Locate the cell with the specified text and output its [X, Y] center coordinate. 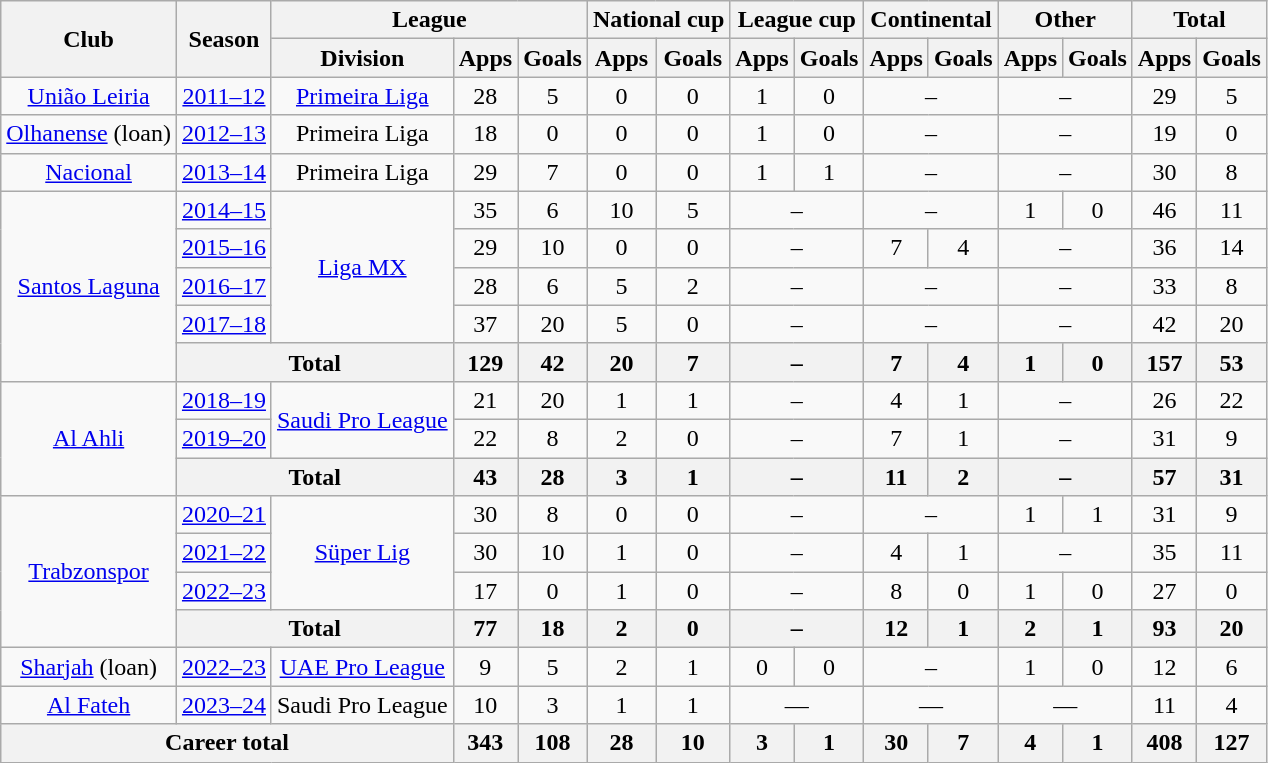
26 [1164, 400]
36 [1164, 248]
77 [485, 629]
Trabzonspor [89, 572]
343 [485, 743]
37 [485, 324]
Süper Lig [362, 553]
Continental [931, 20]
46 [1164, 210]
2018–19 [224, 400]
2020–21 [224, 515]
Sharjah (loan) [89, 667]
93 [1164, 629]
2013–14 [224, 172]
Season [224, 39]
127 [1232, 743]
2016–17 [224, 286]
21 [485, 400]
UAE Pro League [362, 667]
Nacional [89, 172]
2021–22 [224, 553]
League [429, 20]
Al Ahli [89, 438]
57 [1164, 477]
Al Fateh [89, 705]
17 [485, 591]
53 [1232, 362]
43 [485, 477]
108 [553, 743]
157 [1164, 362]
2015–16 [224, 248]
27 [1164, 591]
2014–15 [224, 210]
2019–20 [224, 438]
2023–24 [224, 705]
Other [1065, 20]
Olhanense (loan) [89, 134]
Division [362, 58]
League cup [797, 20]
2011–12 [224, 96]
408 [1164, 743]
Club [89, 39]
União Leiria [89, 96]
2017–18 [224, 324]
2012–13 [224, 134]
Santos Laguna [89, 286]
19 [1164, 134]
33 [1164, 286]
National cup [658, 20]
Liga MX [362, 267]
129 [485, 362]
Career total [227, 743]
14 [1232, 248]
